Scan for the cell matching the given text and deliver its [x, y] coordinate at center. 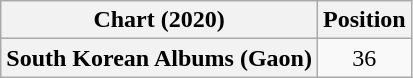
36 [364, 58]
Position [364, 20]
South Korean Albums (Gaon) [160, 58]
Chart (2020) [160, 20]
